Search for the cell housing the specified text and yield its [X, Y] center coordinate. 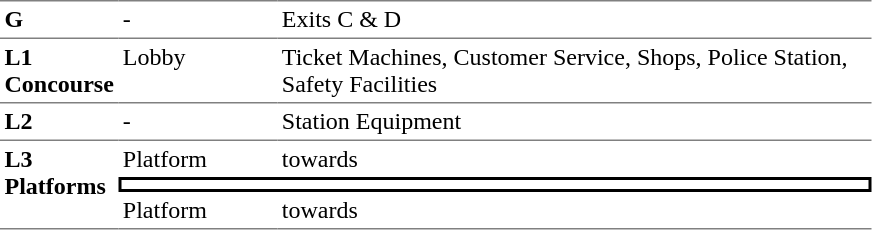
L3Platforms [59, 185]
Ticket Machines, Customer Service, Shops, Police Station, Safety Facilities [574, 71]
G [59, 19]
Lobby [198, 71]
Exits C & D [574, 19]
Station Equipment [574, 123]
L1Concourse [59, 71]
L2 [59, 123]
